Detect which cell encompasses the target text, then output its [x, y] center coordinate. 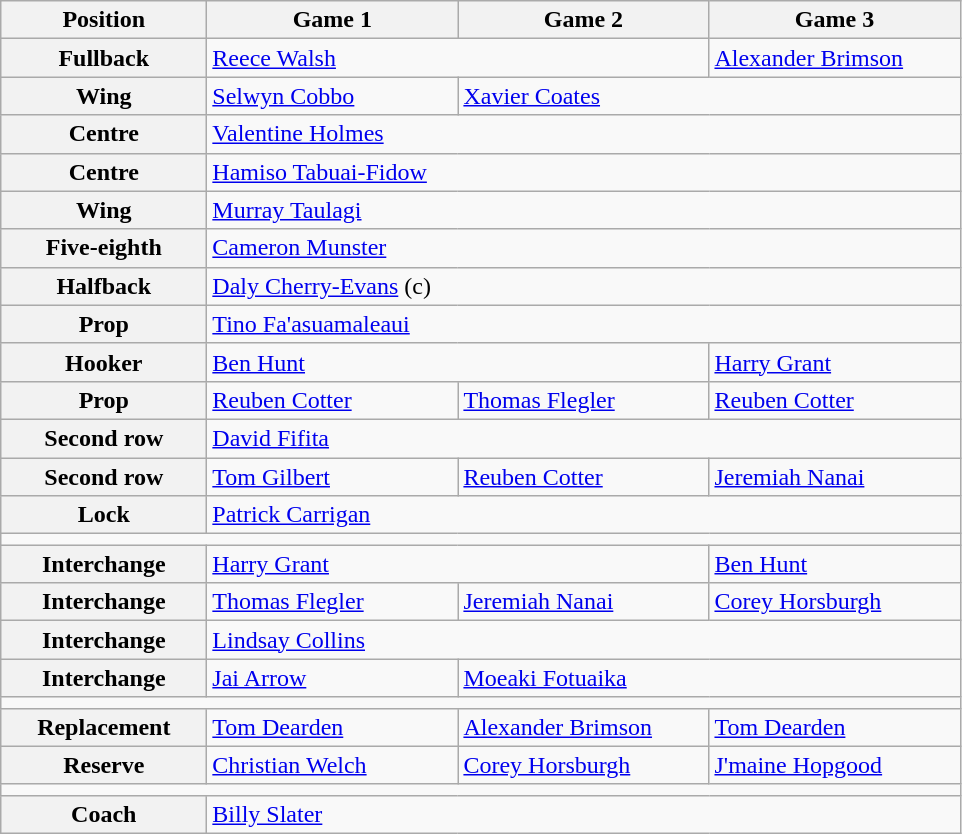
Patrick Carrigan [584, 515]
Coach [104, 814]
Valentine Holmes [584, 134]
Murray Taulagi [584, 210]
Christian Welch [332, 765]
Game 2 [584, 20]
David Fifita [584, 438]
Lock [104, 515]
Reserve [104, 765]
Reece Walsh [458, 58]
Tino Fa'asuamaleaui [584, 324]
Selwyn Cobbo [332, 96]
Hamiso Tabuai-Fidow [584, 172]
Position [104, 20]
Fullback [104, 58]
Moeaki Fotuaika [709, 678]
Game 3 [834, 20]
Billy Slater [584, 814]
Five-eighth [104, 248]
Halfback [104, 286]
Lindsay Collins [584, 640]
Daly Cherry-Evans (c) [584, 286]
Jai Arrow [332, 678]
Xavier Coates [709, 96]
Hooker [104, 362]
Tom Gilbert [332, 477]
Game 1 [332, 20]
J'maine Hopgood [834, 765]
Replacement [104, 727]
Cameron Munster [584, 248]
